Identify which cell holds the provided text, then report its (X, Y) central coordinate. 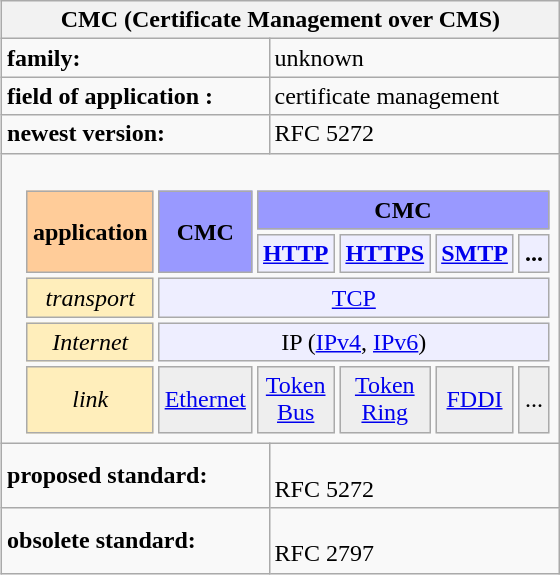
HTTPS (384, 254)
proposed standard: (136, 476)
family: (136, 58)
Ethernet (205, 400)
obsolete standard: (136, 540)
CMC (Certificate Management over CMS) (281, 20)
FDDI (474, 400)
Internet (90, 342)
application CMC CMC HTTP HTTPS SMTP ... transport TCP Internet IP (IPv4, IPv6) link Ethernet TokenBus TokenRing FDDI ... (281, 298)
link (90, 400)
SMTP (474, 254)
TokenRing (384, 400)
TokenBus (296, 400)
field of application : (136, 96)
TCP (354, 298)
RFC 2797 (414, 540)
transport (90, 298)
HTTP (296, 254)
certificate management (414, 96)
unknown (414, 58)
application (90, 232)
newest version: (136, 134)
IP (IPv4, IPv6) (354, 342)
